Pinpoint the cell where the given text exists, returning its (X, Y) midpoint coordinate. 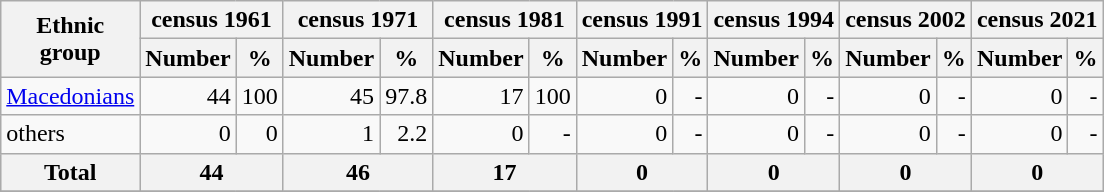
others (70, 134)
Ethnicgroup (70, 39)
census 1971 (358, 20)
Total (70, 172)
census 1991 (642, 20)
census 1994 (774, 20)
Macedonians (70, 96)
46 (358, 172)
1 (331, 134)
census 1961 (212, 20)
census 1981 (504, 20)
2.2 (406, 134)
45 (331, 96)
census 2021 (1037, 20)
census 2002 (906, 20)
97.8 (406, 96)
